Locate the cell with the specified text and output its [x, y] center coordinate. 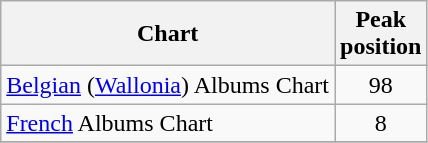
Peakposition [380, 34]
8 [380, 123]
Belgian (Wallonia) Albums Chart [168, 85]
Chart [168, 34]
98 [380, 85]
French Albums Chart [168, 123]
